Pinpoint the cell where the given text exists, returning its [x, y] midpoint coordinate. 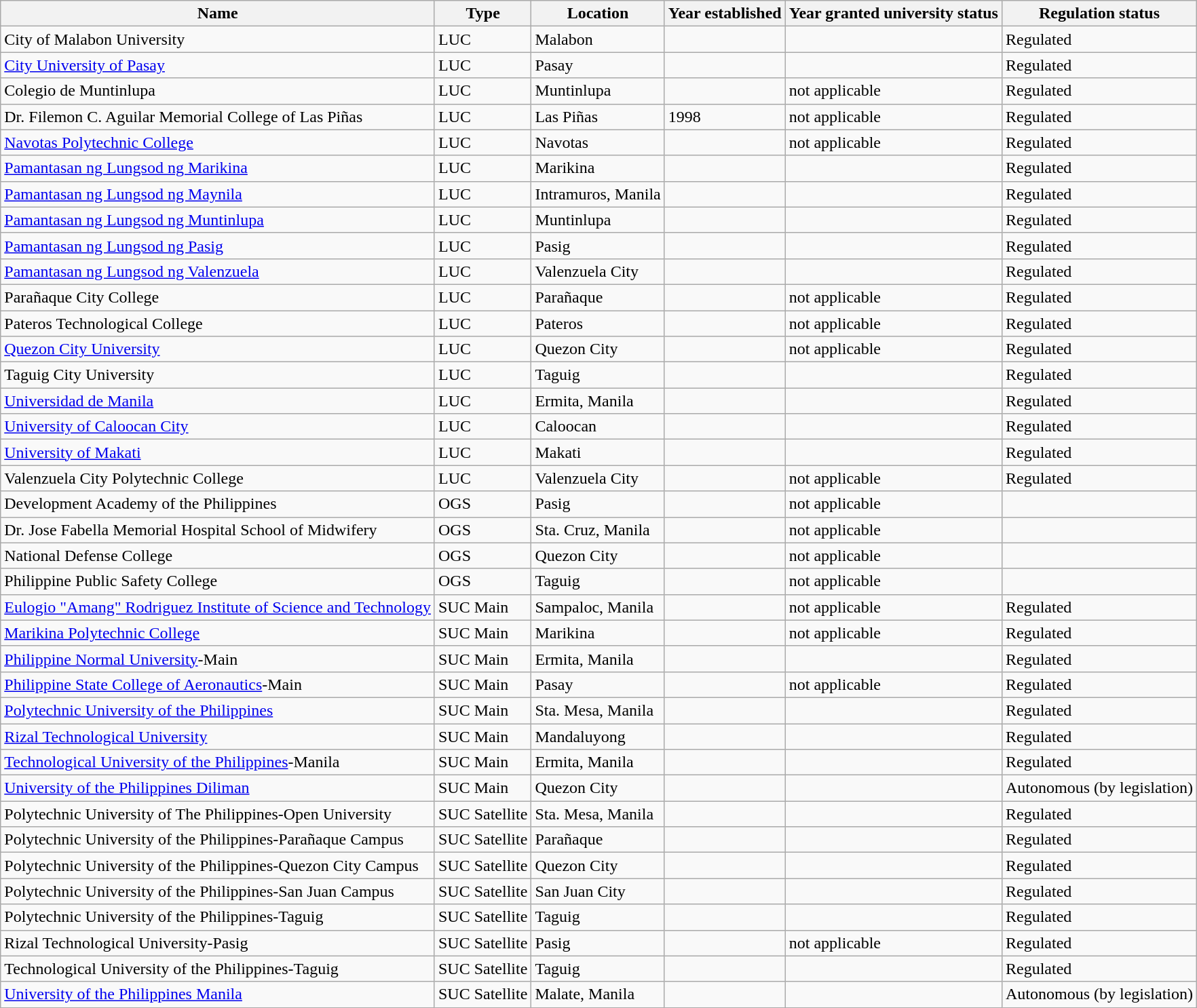
Polytechnic University of the Philippines-San Juan Campus [218, 891]
Valenzuela City Polytechnic College [218, 478]
Development Academy of the Philippines [218, 504]
Philippine Public Safety College [218, 581]
Year established [725, 14]
Pateros Technological College [218, 324]
University of Makati [218, 452]
Technological University of the Philippines-Taguig [218, 969]
Technological University of the Philippines-Manila [218, 762]
Polytechnic University of the Philippines-Quezon City Campus [218, 866]
University of the Philippines Manila [218, 994]
Las Piñas [598, 117]
Colegio de Muntinlupa [218, 91]
Philippine State College of Aeronautics-Main [218, 684]
City University of Pasay [218, 65]
Intramuros, Manila [598, 194]
Pamantasan ng Lungsod ng Muntinlupa [218, 220]
Makati [598, 452]
Pamantasan ng Lungsod ng Pasig [218, 246]
Pamantasan ng Lungsod ng Marikina [218, 168]
Philippine Normal University-Main [218, 659]
Navotas [598, 142]
Dr. Jose Fabella Memorial Hospital School of Midwifery [218, 530]
San Juan City [598, 891]
Marikina Polytechnic College [218, 633]
University of Caloocan City [218, 427]
Universidad de Manila [218, 401]
Sampaloc, Manila [598, 607]
Rizal Technological University [218, 736]
Regulation status [1099, 14]
Taguig City University [218, 375]
Malate, Manila [598, 994]
Parañaque City College [218, 297]
Mandaluyong [598, 736]
Rizal Technological University-Pasig [218, 943]
Type [482, 14]
Pamantasan ng Lungsod ng Maynila [218, 194]
Malabon [598, 39]
Polytechnic University of The Philippines-Open University [218, 814]
Location [598, 14]
Year granted university status [893, 14]
Polytechnic University of the Philippines-Taguig [218, 917]
1998 [725, 117]
Sta. Cruz, Manila [598, 530]
Navotas Polytechnic College [218, 142]
Polytechnic University of the Philippines [218, 710]
Pamantasan ng Lungsod ng Valenzuela [218, 271]
City of Malabon University [218, 39]
National Defense College [218, 556]
Quezon City University [218, 349]
Eulogio "Amang" Rodriguez Institute of Science and Technology [218, 607]
Name [218, 14]
Polytechnic University of the Philippines-Parañaque Campus [218, 840]
Dr. Filemon C. Aguilar Memorial College of Las Piñas [218, 117]
Caloocan [598, 427]
University of the Philippines Diliman [218, 788]
Pateros [598, 324]
